Scan for the cell matching the given text and deliver its (x, y) coordinate at center. 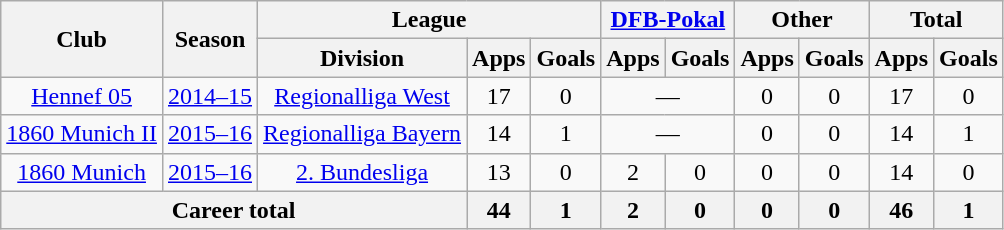
Hennef 05 (82, 96)
44 (499, 210)
Club (82, 39)
Career total (234, 210)
Other (802, 20)
1860 Munich (82, 172)
Division (362, 58)
DFB-Pokal (668, 20)
Season (210, 39)
13 (499, 172)
Regionalliga West (362, 96)
Total (936, 20)
1860 Munich II (82, 134)
2. Bundesliga (362, 172)
League (430, 20)
Regionalliga Bayern (362, 134)
46 (901, 210)
2014–15 (210, 96)
